Locate the cell with the specified text and output its (X, Y) center coordinate. 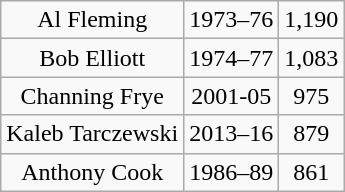
1974–77 (232, 58)
1,083 (312, 58)
Kaleb Tarczewski (92, 134)
975 (312, 96)
1,190 (312, 20)
1986–89 (232, 172)
2013–16 (232, 134)
Channing Frye (92, 96)
Bob Elliott (92, 58)
Anthony Cook (92, 172)
861 (312, 172)
2001-05 (232, 96)
879 (312, 134)
1973–76 (232, 20)
Al Fleming (92, 20)
